Extract the [x, y] coordinate from the center of the cell holding the provided text.  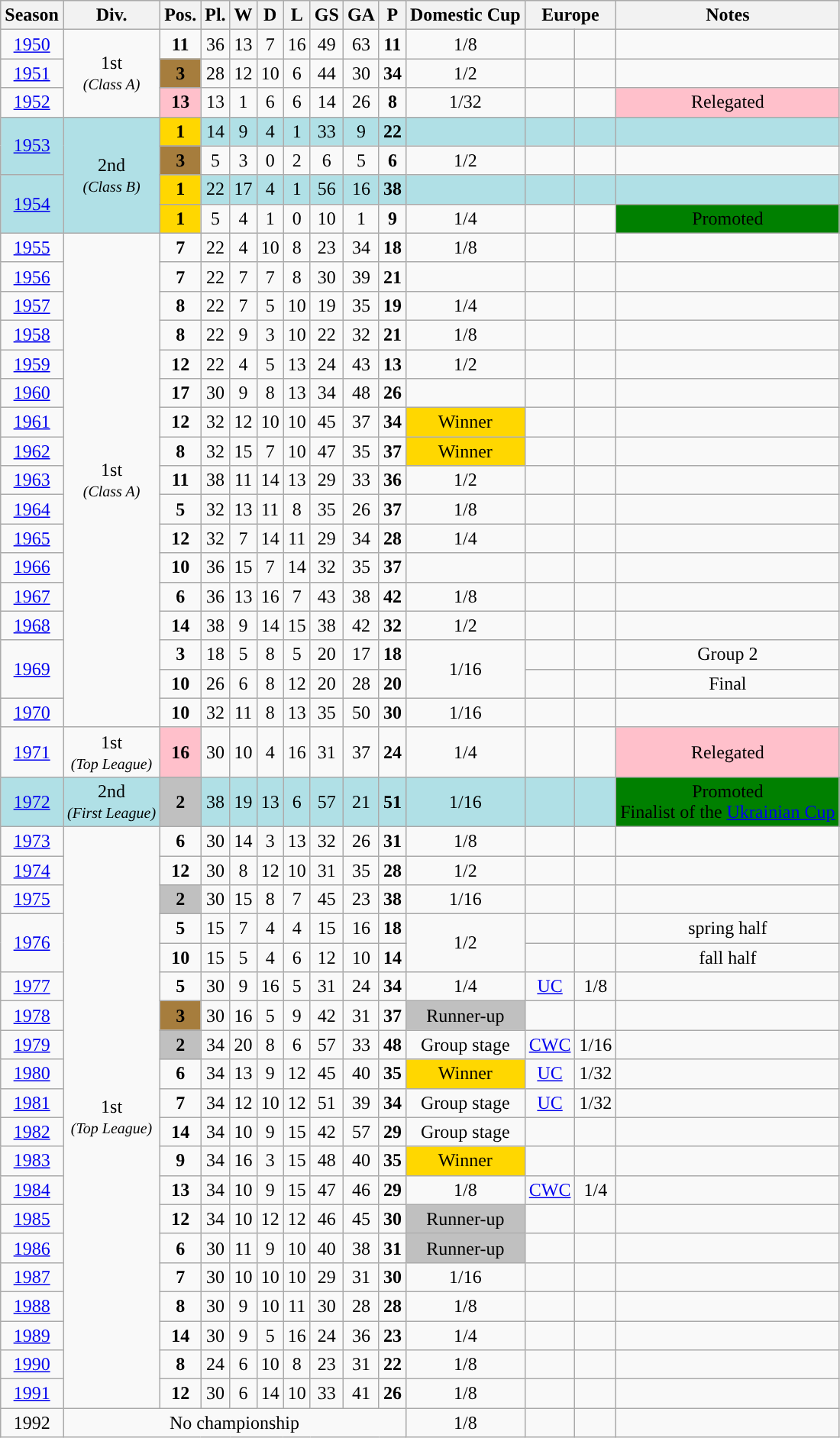
No championship [234, 1423]
1969 [32, 669]
1975 [32, 900]
1961 [32, 422]
Final [728, 683]
1966 [32, 567]
1964 [32, 509]
1976 [32, 943]
41 [360, 1394]
1954 [32, 204]
56 [327, 189]
1981 [32, 1103]
fall half [728, 958]
P [393, 15]
1988 [32, 1306]
Season [32, 15]
GA [360, 15]
1979 [32, 1045]
Div. [111, 15]
1984 [32, 1190]
1978 [32, 1016]
1950 [32, 44]
63 [360, 44]
1953 [32, 146]
1973 [32, 841]
1955 [32, 247]
1952 [32, 102]
1963 [32, 480]
49 [327, 44]
1968 [32, 625]
D [270, 15]
1974 [32, 870]
1962 [32, 451]
1957 [32, 305]
1982 [32, 1132]
1990 [32, 1365]
Promoted [728, 218]
1956 [32, 276]
spring half [728, 929]
1985 [32, 1219]
1960 [32, 393]
1971 [32, 751]
PromotedFinalist of the Ukrainian Cup [728, 802]
Pos. [180, 15]
1992 [32, 1423]
1991 [32, 1394]
1986 [32, 1248]
1951 [32, 73]
L [296, 15]
1959 [32, 364]
50 [360, 713]
1958 [32, 334]
2nd(Class B) [111, 175]
GS [327, 15]
Notes [728, 15]
W [243, 15]
1967 [32, 596]
1983 [32, 1161]
1977 [32, 987]
44 [327, 73]
Pl. [215, 15]
Domestic Cup [465, 15]
2nd(First League) [111, 802]
1987 [32, 1277]
1965 [32, 538]
Group 2 [728, 654]
1989 [32, 1336]
1972 [32, 802]
1980 [32, 1074]
Europe [570, 15]
1970 [32, 713]
